Return the (X, Y) coordinate for the center point of the cell that contains the specified text.  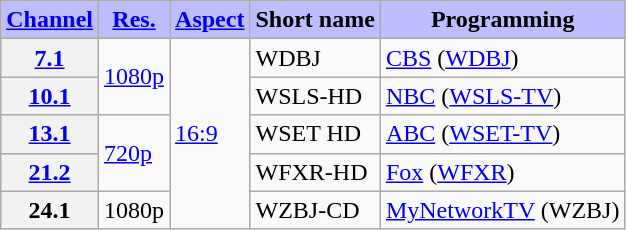
WFXR-HD (315, 172)
Res. (134, 20)
NBC (WSLS-TV) (502, 96)
10.1 (50, 96)
24.1 (50, 210)
Short name (315, 20)
Channel (50, 20)
WZBJ-CD (315, 210)
ABC (WSET-TV) (502, 134)
WDBJ (315, 58)
Aspect (210, 20)
13.1 (50, 134)
WSLS-HD (315, 96)
WSET HD (315, 134)
21.2 (50, 172)
720p (134, 153)
Fox (WFXR) (502, 172)
MyNetworkTV (WZBJ) (502, 210)
16:9 (210, 134)
CBS (WDBJ) (502, 58)
7.1 (50, 58)
Programming (502, 20)
